Search for the cell housing the specified text and yield its (x, y) center coordinate. 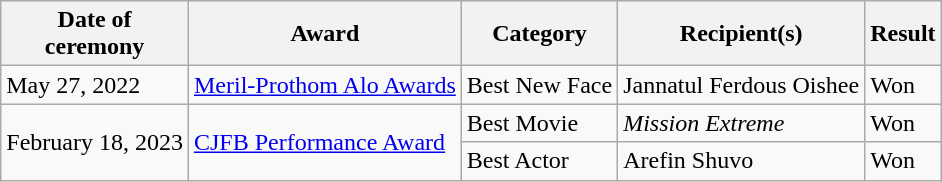
Best New Face (539, 85)
Award (324, 34)
Best Actor (539, 161)
CJFB Performance Award (324, 142)
Result (903, 34)
Best Movie (539, 123)
Recipient(s) (742, 34)
May 27, 2022 (95, 85)
Category (539, 34)
Date ofceremony (95, 34)
Arefin Shuvo (742, 161)
February 18, 2023 (95, 142)
Jannatul Ferdous Oishee (742, 85)
Mission Extreme (742, 123)
Meril-Prothom Alo Awards (324, 85)
